Detect which cell encompasses the target text, then output its [X, Y] center coordinate. 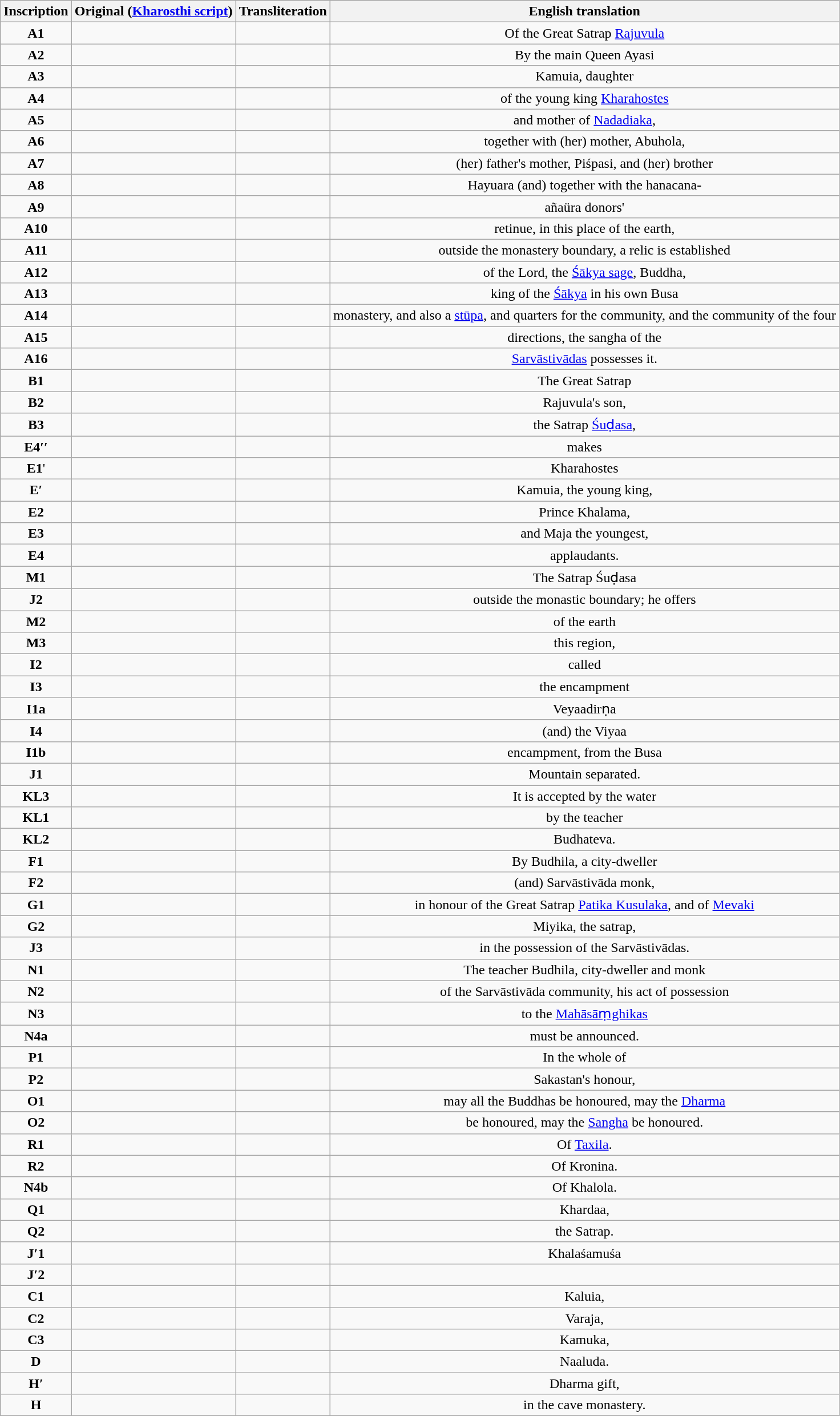
monastery, and also a stūpa, and quarters for the community, and the community of the four [584, 316]
Khalaśamuśa [584, 1253]
F1 [36, 861]
king of the Śākya in his own Busa [584, 294]
in the possession of the Sarvāstivādas. [584, 948]
Original (Kharosthi script) [154, 11]
I1b [36, 752]
and Maja the youngest, [584, 534]
A14 [36, 316]
E2 [36, 512]
A16 [36, 359]
A2 [36, 55]
KL2 [36, 840]
by the teacher [584, 818]
R2 [36, 1166]
A3 [36, 76]
By Budhila, a city-dweller [584, 861]
makes [584, 447]
the Satrap Śuḍasa, [584, 425]
Q1 [36, 1209]
of the Sarvāstivāda community, his act of possession [584, 991]
The Satrap Śuḍasa [584, 578]
Hayuara (and) together with the hanacana- [584, 185]
M2 [36, 622]
It is accepted by the water [584, 796]
By the main Queen Ayasi [584, 55]
I2 [36, 665]
A11 [36, 250]
J1 [36, 774]
Rajuvula's son, [584, 402]
Of the Great Satrap Rajuvula [584, 33]
Dharma gift, [584, 1383]
Sarvāstivādas possesses it. [584, 359]
must be announced. [584, 1036]
E4 [36, 555]
O2 [36, 1123]
Q2 [36, 1231]
A5 [36, 120]
this region, [584, 643]
B1 [36, 381]
A12 [36, 272]
A10 [36, 228]
encampment, from the Busa [584, 752]
J′2 [36, 1274]
Of Taxila. [584, 1144]
The Great Satrap [584, 381]
O1 [36, 1101]
E4′′ [36, 447]
J3 [36, 948]
N4a [36, 1036]
In the whole of [584, 1058]
Varaja, [584, 1318]
Budhateva. [584, 840]
Veyaadirṇa [584, 709]
E1' [36, 469]
N4b [36, 1188]
KL3 [36, 796]
Of Kronina. [584, 1166]
A13 [36, 294]
E′ [36, 490]
(her) father's mother, Piśpasi, and (her) brother [584, 163]
B3 [36, 425]
Sakastan's honour, [584, 1079]
G2 [36, 926]
H [36, 1405]
the Satrap. [584, 1231]
J2 [36, 599]
outside the monastery boundary, a relic is established [584, 250]
called [584, 665]
of the earth [584, 622]
Inscription [36, 11]
Kamuia, the young king, [584, 490]
Of Khalola. [584, 1188]
C2 [36, 1318]
to the Mahāsāṃghikas [584, 1014]
N3 [36, 1014]
retinue, in this place of the earth, [584, 228]
of the young king Kharahostes [584, 98]
English translation [584, 11]
Prince Khalama, [584, 512]
P1 [36, 1058]
in honour of the Great Satrap Patika Kusulaka, and of Mevaki [584, 905]
Mountain separated. [584, 774]
Transliteration [283, 11]
Kharahostes [584, 469]
I1a [36, 709]
I3 [36, 687]
H′ [36, 1383]
A4 [36, 98]
of the Lord, the Śākya sage, Buddha, [584, 272]
C1 [36, 1296]
I4 [36, 731]
C3 [36, 1340]
añaüra donors' [584, 207]
Miyika, the satrap, [584, 926]
may all the Buddhas be honoured, may the Dharma [584, 1101]
A7 [36, 163]
Khardaa, [584, 1209]
A1 [36, 33]
A15 [36, 337]
the encampment [584, 687]
R1 [36, 1144]
P2 [36, 1079]
F2 [36, 883]
applaudants. [584, 555]
A9 [36, 207]
(and) the Viyaa [584, 731]
N1 [36, 970]
Kamuia, daughter [584, 76]
and mother of Nadadiaka, [584, 120]
KL1 [36, 818]
B2 [36, 402]
in the cave monastery. [584, 1405]
Naaluda. [584, 1362]
Kamuka, [584, 1340]
together with (her) mother, Abuhola, [584, 142]
A6 [36, 142]
N2 [36, 991]
outside the monastic boundary; he offers [584, 599]
J′1 [36, 1253]
be honoured, may the Sangha be honoured. [584, 1123]
(and) Sarvāstivāda monk, [584, 883]
E3 [36, 534]
A8 [36, 185]
G1 [36, 905]
D [36, 1362]
Kaluia, [584, 1296]
The teacher Budhila, city-dweller and monk [584, 970]
directions, the sangha of the [584, 337]
M1 [36, 578]
M3 [36, 643]
